Output the [X, Y] coordinate of the center of the cell containing the given text.  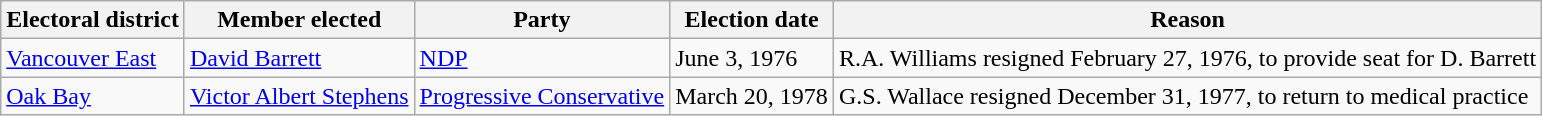
Oak Bay [93, 96]
NDP [542, 58]
Vancouver East [93, 58]
March 20, 1978 [752, 96]
June 3, 1976 [752, 58]
Election date [752, 20]
Member elected [299, 20]
Electoral district [93, 20]
Party [542, 20]
R.A. Williams resigned February 27, 1976, to provide seat for D. Barrett [1187, 58]
Victor Albert Stephens [299, 96]
Reason [1187, 20]
David Barrett [299, 58]
Progressive Conservative [542, 96]
G.S. Wallace resigned December 31, 1977, to return to medical practice [1187, 96]
